Capture the cell that displays the provided text and extract its [x, y] central coordinate. 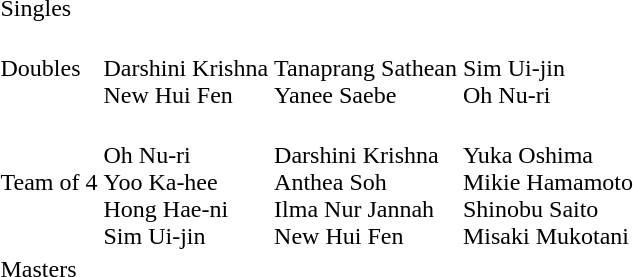
Darshini KrishnaNew Hui Fen [186, 68]
Darshini KrishnaAnthea SohIlma Nur JannahNew Hui Fen [366, 182]
Tanaprang SatheanYanee Saebe [366, 68]
Oh Nu-riYoo Ka-heeHong Hae-niSim Ui-jin [186, 182]
